From the cell containing the given text, extract its center point as [X, Y] coordinate. 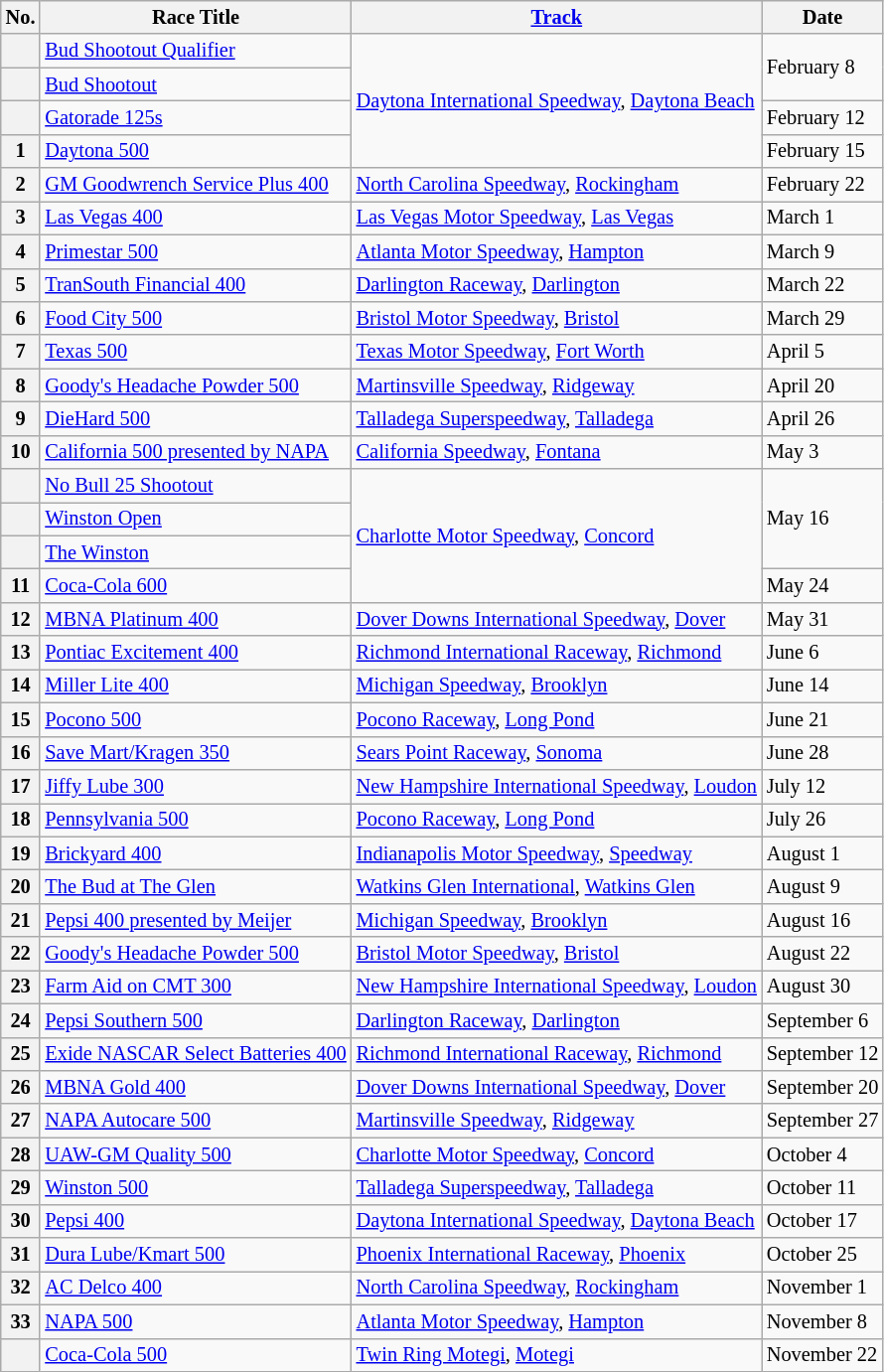
MBNA Gold 400 [195, 1087]
21 [21, 920]
Sears Point Raceway, Sonoma [556, 753]
3 [21, 218]
Coca-Cola 500 [195, 1355]
Pocono 500 [195, 719]
July 26 [822, 820]
Indianapolis Motor Speedway, Speedway [556, 853]
September 27 [822, 1121]
April 20 [822, 385]
June 14 [822, 686]
Date [822, 17]
27 [21, 1121]
18 [21, 820]
29 [21, 1187]
September 6 [822, 1020]
Winston 500 [195, 1187]
Texas Motor Speedway, Fort Worth [556, 352]
4 [21, 251]
Food City 500 [195, 318]
AC Delco 400 [195, 1288]
May 16 [822, 519]
September 12 [822, 1054]
November 1 [822, 1288]
August 9 [822, 886]
August 22 [822, 954]
November 22 [822, 1355]
The Winston [195, 552]
GM Goodwrench Service Plus 400 [195, 185]
Race Title [195, 17]
28 [21, 1154]
June 6 [822, 653]
March 1 [822, 218]
13 [21, 653]
Watkins Glen International, Watkins Glen [556, 886]
Pepsi Southern 500 [195, 1020]
Pepsi 400 presented by Meijer [195, 920]
33 [21, 1321]
TranSouth Financial 400 [195, 285]
Pennsylvania 500 [195, 820]
NAPA 500 [195, 1321]
DieHard 500 [195, 418]
October 17 [822, 1221]
California 500 presented by NAPA [195, 452]
October 4 [822, 1154]
20 [21, 886]
9 [21, 418]
Exide NASCAR Select Batteries 400 [195, 1054]
April 5 [822, 352]
California Speedway, Fontana [556, 452]
8 [21, 385]
Farm Aid on CMT 300 [195, 987]
Pontiac Excitement 400 [195, 653]
Gatorade 125s [195, 117]
August 16 [822, 920]
22 [21, 954]
Bud Shootout Qualifier [195, 51]
August 1 [822, 853]
Bud Shootout [195, 84]
June 28 [822, 753]
1 [21, 151]
Winston Open [195, 519]
Primestar 500 [195, 251]
April 26 [822, 418]
October 25 [822, 1255]
23 [21, 987]
25 [21, 1054]
Jiffy Lube 300 [195, 786]
May 24 [822, 585]
11 [21, 585]
NAPA Autocare 500 [195, 1121]
March 9 [822, 251]
Pepsi 400 [195, 1221]
August 30 [822, 987]
May 3 [822, 452]
March 22 [822, 285]
February 15 [822, 151]
May 31 [822, 619]
September 20 [822, 1087]
2 [21, 185]
24 [21, 1020]
Brickyard 400 [195, 853]
7 [21, 352]
The Bud at The Glen [195, 886]
Las Vegas Motor Speedway, Las Vegas [556, 218]
February 12 [822, 117]
32 [21, 1288]
No Bull 25 Shootout [195, 486]
15 [21, 719]
10 [21, 452]
February 22 [822, 185]
Phoenix International Raceway, Phoenix [556, 1255]
Las Vegas 400 [195, 218]
Coca-Cola 600 [195, 585]
Twin Ring Motegi, Motegi [556, 1355]
Save Mart/Kragen 350 [195, 753]
Daytona 500 [195, 151]
30 [21, 1221]
Texas 500 [195, 352]
26 [21, 1087]
MBNA Platinum 400 [195, 619]
14 [21, 686]
October 11 [822, 1187]
19 [21, 853]
12 [21, 619]
July 12 [822, 786]
31 [21, 1255]
Dura Lube/Kmart 500 [195, 1255]
16 [21, 753]
No. [21, 17]
June 21 [822, 719]
Track [556, 17]
5 [21, 285]
6 [21, 318]
Miller Lite 400 [195, 686]
UAW-GM Quality 500 [195, 1154]
November 8 [822, 1321]
February 8 [822, 68]
March 29 [822, 318]
17 [21, 786]
